Locate the cell with the specified text and output its [X, Y] center coordinate. 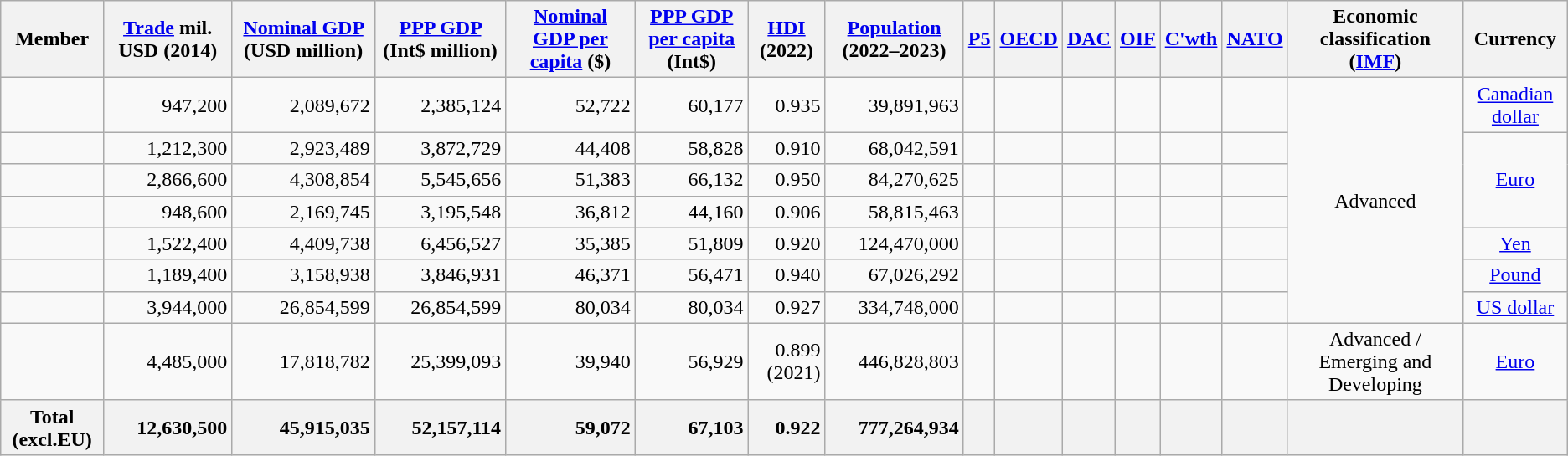
1,212,300 [168, 148]
947,200 [168, 105]
3,158,938 [303, 275]
4,485,000 [168, 361]
56,471 [692, 275]
4,308,854 [303, 180]
0.920 [787, 243]
52,157,114 [440, 427]
58,815,463 [895, 212]
25,399,093 [440, 361]
52,722 [571, 105]
44,160 [692, 212]
44,408 [571, 148]
124,470,000 [895, 243]
58,828 [692, 148]
68,042,591 [895, 148]
56,929 [692, 361]
Nominal GDP per capita ($) [571, 39]
45,915,035 [303, 427]
C'wth [1191, 39]
6,456,527 [440, 243]
2,923,489 [303, 148]
Member [52, 39]
3,846,931 [440, 275]
777,264,934 [895, 427]
OECD [1029, 39]
HDI (2022) [787, 39]
2,385,124 [440, 105]
35,385 [571, 243]
12,630,500 [168, 427]
0.940 [787, 275]
OIF [1137, 39]
84,270,625 [895, 180]
1,189,400 [168, 275]
17,818,782 [303, 361]
Economic classification (IMF) [1375, 39]
51,809 [692, 243]
2,866,600 [168, 180]
66,132 [692, 180]
3,944,000 [168, 307]
Population (2022–2023) [895, 39]
4,409,738 [303, 243]
PPP GDP per capita (Int$) [692, 39]
P5 [979, 39]
36,812 [571, 212]
US dollar [1516, 307]
Trade mil. USD (2014) [168, 39]
2,169,745 [303, 212]
39,891,963 [895, 105]
3,872,729 [440, 148]
59,072 [571, 427]
1,522,400 [168, 243]
Currency [1516, 39]
60,177 [692, 105]
39,940 [571, 361]
Canadian dollar [1516, 105]
0.950 [787, 180]
0.922 [787, 427]
0.910 [787, 148]
51,383 [571, 180]
67,026,292 [895, 275]
Nominal GDP (USD million) [303, 39]
2,089,672 [303, 105]
446,828,803 [895, 361]
0.927 [787, 307]
Advanced [1375, 201]
0.906 [787, 212]
0.935 [787, 105]
Yen [1516, 243]
NATO [1255, 39]
PPP GDP (Int$ million) [440, 39]
0.899 (2021) [787, 361]
DAC [1089, 39]
Advanced / Emerging and Developing [1375, 361]
67,103 [692, 427]
Total (excl.EU) [52, 427]
46,371 [571, 275]
948,600 [168, 212]
5,545,656 [440, 180]
Pound [1516, 275]
334,748,000 [895, 307]
3,195,548 [440, 212]
